Return the [X, Y] coordinate for the center point of the cell that contains the specified text.  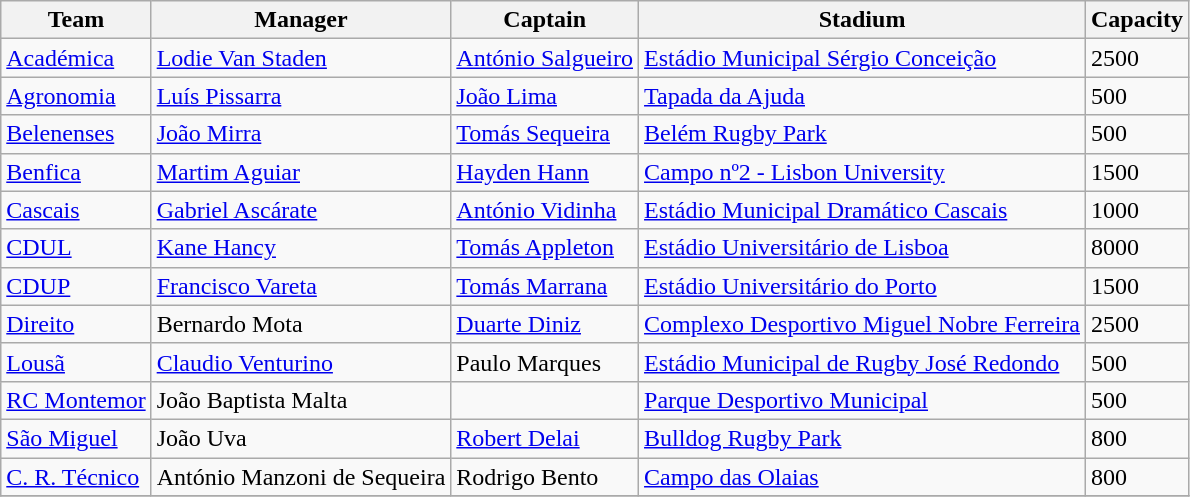
Campo nº2 - Lisbon University [862, 172]
Agronomia [76, 96]
Hayden Hann [545, 172]
António Manzoni de Sequeira [301, 477]
João Lima [545, 96]
Tapada da Ajuda [862, 96]
João Mirra [301, 134]
Lousã [76, 362]
Stadium [862, 20]
Estádio Municipal Sérgio Conceição [862, 58]
Tomás Marrana [545, 286]
António Salgueiro [545, 58]
Manager [301, 20]
Bernardo Mota [301, 324]
Direito [76, 324]
Captain [545, 20]
Duarte Diniz [545, 324]
Estádio Universitário do Porto [862, 286]
Gabriel Ascárate [301, 210]
João Baptista Malta [301, 400]
Benfica [76, 172]
Tomás Sequeira [545, 134]
C. R. Técnico [76, 477]
João Uva [301, 438]
São Miguel [76, 438]
8000 [1138, 248]
1000 [1138, 210]
Martim Aguiar [301, 172]
Parque Desportivo Municipal [862, 400]
Tomás Appleton [545, 248]
Claudio Venturino [301, 362]
Lodie Van Staden [301, 58]
CDUP [76, 286]
Francisco Vareta [301, 286]
Estádio Universitário de Lisboa [862, 248]
Estádio Municipal Dramático Cascais [862, 210]
Belém Rugby Park [862, 134]
Capacity [1138, 20]
Campo das Olaias [862, 477]
António Vidinha [545, 210]
Robert Delai [545, 438]
Académica [76, 58]
Cascais [76, 210]
RC Montemor [76, 400]
CDUL [76, 248]
Rodrigo Bento [545, 477]
Team [76, 20]
Belenenses [76, 134]
Kane Hancy [301, 248]
Bulldog Rugby Park [862, 438]
Paulo Marques [545, 362]
Complexo Desportivo Miguel Nobre Ferreira [862, 324]
Estádio Municipal de Rugby José Redondo [862, 362]
Luís Pissarra [301, 96]
